Extract the [x, y] coordinate from the center of the cell holding the provided text.  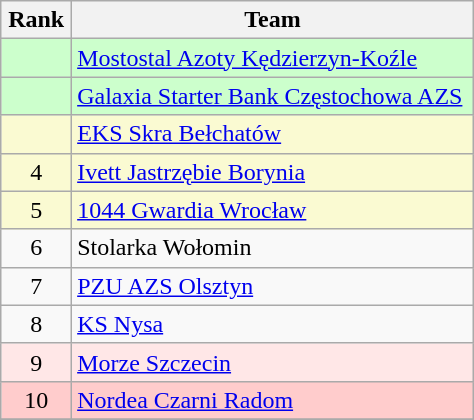
10 [36, 400]
Morze Szczecin [273, 362]
4 [36, 172]
5 [36, 210]
KS Nysa [273, 324]
Rank [36, 20]
Stolarka Wołomin [273, 248]
8 [36, 324]
1044 Gwardia Wrocław [273, 210]
Nordea Czarni Radom [273, 400]
Galaxia Starter Bank Częstochowa AZS [273, 96]
Team [273, 20]
Ivett Jastrzębie Borynia [273, 172]
EKS Skra Bełchatów [273, 134]
Mostostal Azoty Kędzierzyn-Koźle [273, 58]
9 [36, 362]
6 [36, 248]
PZU AZS Olsztyn [273, 286]
7 [36, 286]
